Extract the (X, Y) coordinate from the center of the cell holding the provided text.  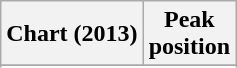
Peakposition (189, 34)
Chart (2013) (72, 34)
